Return the (x, y) coordinate for the center point of the cell that contains the specified text.  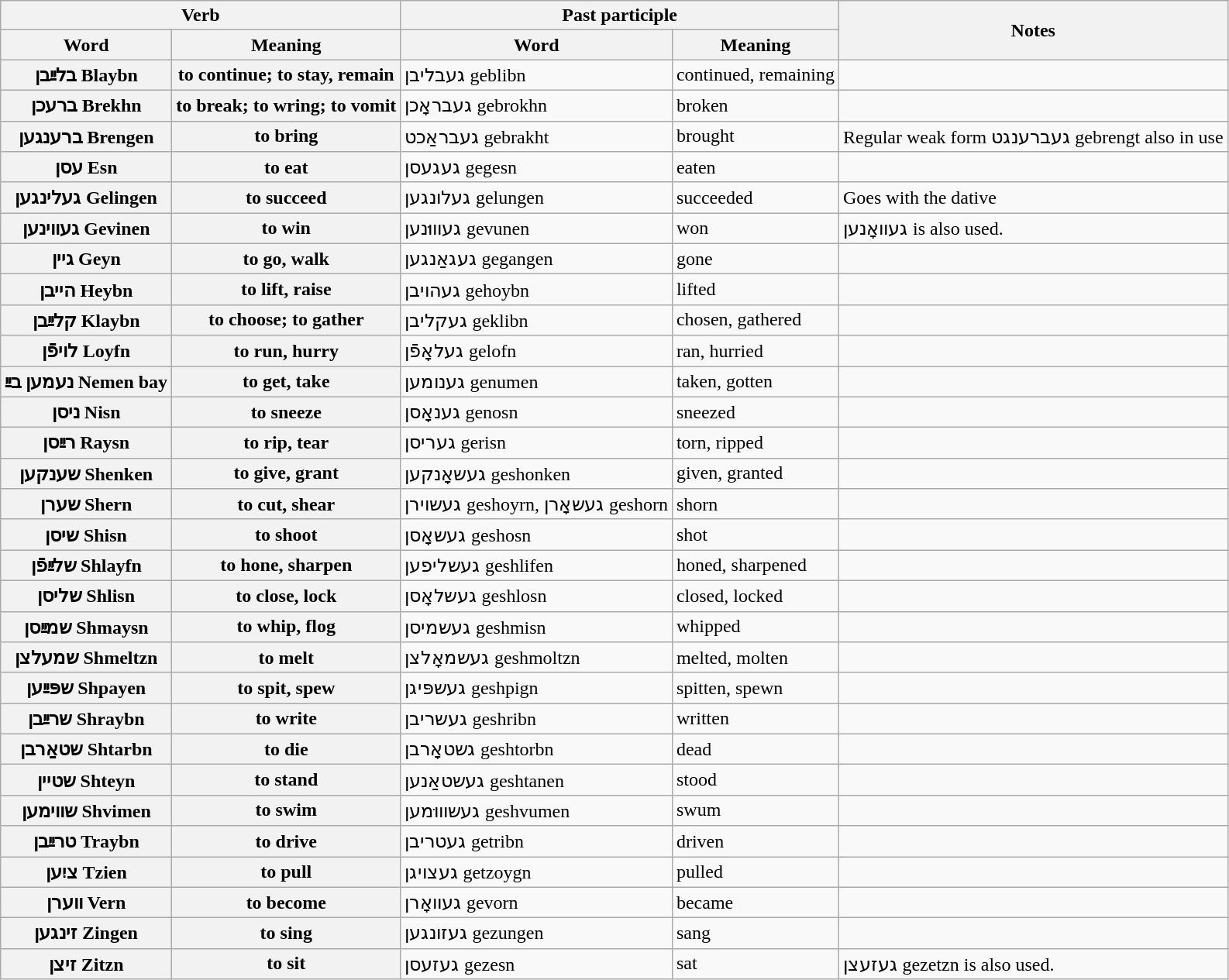
spitten, spewn (755, 688)
שענקען Shenken (87, 473)
ציִען Tzien (87, 872)
to win (287, 229)
ברענגען Brengen (87, 136)
געלונגען gelungen (536, 198)
ווערן Vern (87, 903)
to pull (287, 872)
Past participle (620, 15)
melted, molten (755, 658)
to shoot (287, 535)
געלינגען Gelingen (87, 198)
to get, take (287, 381)
שמײַסן Shmaysn (87, 627)
to bring (287, 136)
to become (287, 903)
געשוירן geshoyrn, געשאָרן geshorn (536, 504)
driven (755, 841)
געשפּיגן geshpign (536, 688)
שמעלצן Shmeltzn (87, 658)
to spit, spew (287, 688)
torn, ripped (755, 443)
to drive (287, 841)
to go, walk (287, 259)
געטריבן getribn (536, 841)
געבראָכן gebrokhn (536, 105)
שטאַרבן Shtarbn (87, 749)
succeeded (755, 198)
געבראַכט gebrakht (536, 136)
closed, locked (755, 596)
broken (755, 105)
to write (287, 719)
געשמיסן geshmisn (536, 627)
sang (755, 934)
to choose; to gather (287, 320)
continued, remaining (755, 75)
זינגען Zingen (87, 934)
to break; to wring; to vomit (287, 105)
געשמאָלצן geshmoltzn (536, 658)
נעמען בײַ Nemen bay (87, 381)
געגאַנגען gegangen (536, 259)
גענומען genumen (536, 381)
געצויגן getzoygn (536, 872)
שפּײַען Shpayen (87, 688)
שערן Shern (87, 504)
געזעסן gezesn (536, 964)
שטיין Shteyn (87, 780)
given, granted (755, 473)
pulled (755, 872)
swum (755, 810)
געשאָנקען geshonken (536, 473)
גענאָסן genosn (536, 412)
won (755, 229)
whipped (755, 627)
געווינען Gevinen (87, 229)
רײַסן Raysn (87, 443)
געוואָרן gevorn (536, 903)
to die (287, 749)
to melt (287, 658)
gone (755, 259)
written (755, 719)
to rip, tear (287, 443)
געשלאָסן geshlosn (536, 596)
געזעצן gezetzn is also used. (1033, 964)
to whip, flog (287, 627)
שליסן Shlisn (87, 596)
dead (755, 749)
בלײַבן Blaybn (87, 75)
געריסן gerisn (536, 443)
to sing (287, 934)
to close, lock (287, 596)
ניסן Nisn (87, 412)
געשוווּמען geshvumen (536, 810)
honed, sharpened (755, 566)
Goes with the dative (1033, 198)
געשאָסן geshosn (536, 535)
to sit (287, 964)
to run, hurry (287, 351)
שיסן Shisn (87, 535)
to give, grant (287, 473)
טרײַבן Traybn (87, 841)
געהויבן gehoybn (536, 290)
sneezed (755, 412)
געשריבן geshribn (536, 719)
געזונגען gezungen (536, 934)
געוווּנען gevunen (536, 229)
to eat (287, 167)
to sneeze (287, 412)
became (755, 903)
shot (755, 535)
גשטאָרבן geshtorbn (536, 749)
שווימען Shvimen (87, 810)
קלײַבן Klaybn (87, 320)
to hone, sharpen (287, 566)
to cut, shear (287, 504)
Regular weak form געברענגט gebrengt also in use (1033, 136)
Verb (201, 15)
לויפֿן Loyfn (87, 351)
געשטאַנען geshtanen (536, 780)
chosen, gathered (755, 320)
שרײַבן Shraybn (87, 719)
to succeed (287, 198)
to swim (287, 810)
to continue; to stay, remain (287, 75)
sat (755, 964)
גיין Geyn (87, 259)
to stand (287, 780)
געקליבן geklibn (536, 320)
געבליבן geblibn (536, 75)
הייבן Heybn (87, 290)
געלאָפֿן gelofn (536, 351)
געשליפען geshlifen (536, 566)
brought (755, 136)
געוואָנען is also used. (1033, 229)
to lift, raise (287, 290)
eaten (755, 167)
ברעכן Brekhn (87, 105)
שלײַפֿן Shlayfn (87, 566)
זיצן Zitzn (87, 964)
עסן Esn (87, 167)
shorn (755, 504)
stood (755, 780)
Notes (1033, 30)
ran, hurried (755, 351)
taken, gotten (755, 381)
געגעסן gegesn (536, 167)
lifted (755, 290)
